Capture the cell that displays the provided text and extract its (x, y) central coordinate. 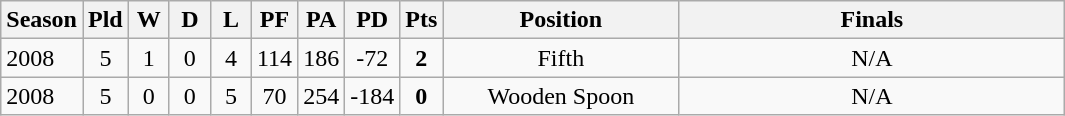
70 (274, 96)
1 (148, 58)
L (230, 20)
-184 (372, 96)
186 (322, 58)
Fifth (561, 58)
Position (561, 20)
Pld (105, 20)
PA (322, 20)
D (190, 20)
114 (274, 58)
2 (422, 58)
Season (42, 20)
PF (274, 20)
W (148, 20)
254 (322, 96)
PD (372, 20)
Finals (872, 20)
Wooden Spoon (561, 96)
Pts (422, 20)
-72 (372, 58)
4 (230, 58)
